Provide the (X, Y) coordinate of the cell's center where the given text is located.  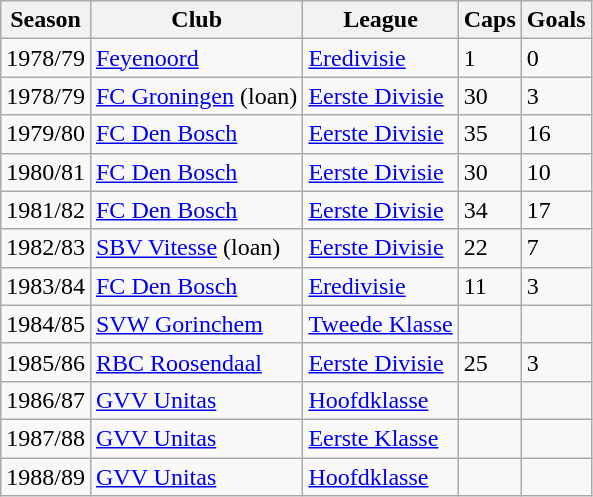
34 (490, 210)
25 (490, 362)
1986/87 (46, 400)
1988/89 (46, 477)
1983/84 (46, 286)
1987/88 (46, 438)
1984/85 (46, 324)
10 (556, 172)
22 (490, 248)
RBC Roosendaal (196, 362)
SVW Gorinchem (196, 324)
1981/82 (46, 210)
1980/81 (46, 172)
Eerste Klasse (380, 438)
Club (196, 20)
17 (556, 210)
1982/83 (46, 248)
Tweede Klasse (380, 324)
Season (46, 20)
Goals (556, 20)
SBV Vitesse (loan) (196, 248)
Feyenoord (196, 58)
35 (490, 134)
0 (556, 58)
Caps (490, 20)
1 (490, 58)
1985/86 (46, 362)
11 (490, 286)
16 (556, 134)
1979/80 (46, 134)
FC Groningen (loan) (196, 96)
7 (556, 248)
League (380, 20)
